For the text-containing cell, return its midpoint in [X, Y] coordinate format. 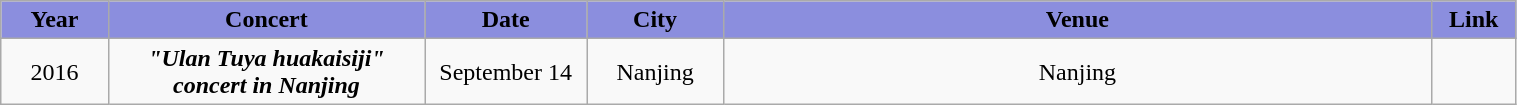
Year [54, 20]
2016 [54, 72]
"Ulan Tuya huakaisiji" concert in Nanjing [266, 72]
September 14 [506, 72]
Link [1474, 20]
Date [506, 20]
Venue [1077, 20]
City [656, 20]
Concert [266, 20]
